Locate the cell with the specified text and output its [x, y] center coordinate. 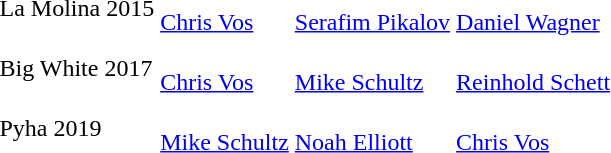
Mike Schultz [372, 68]
Chris Vos [225, 68]
